Return [X, Y] of the center of cell containing provided text 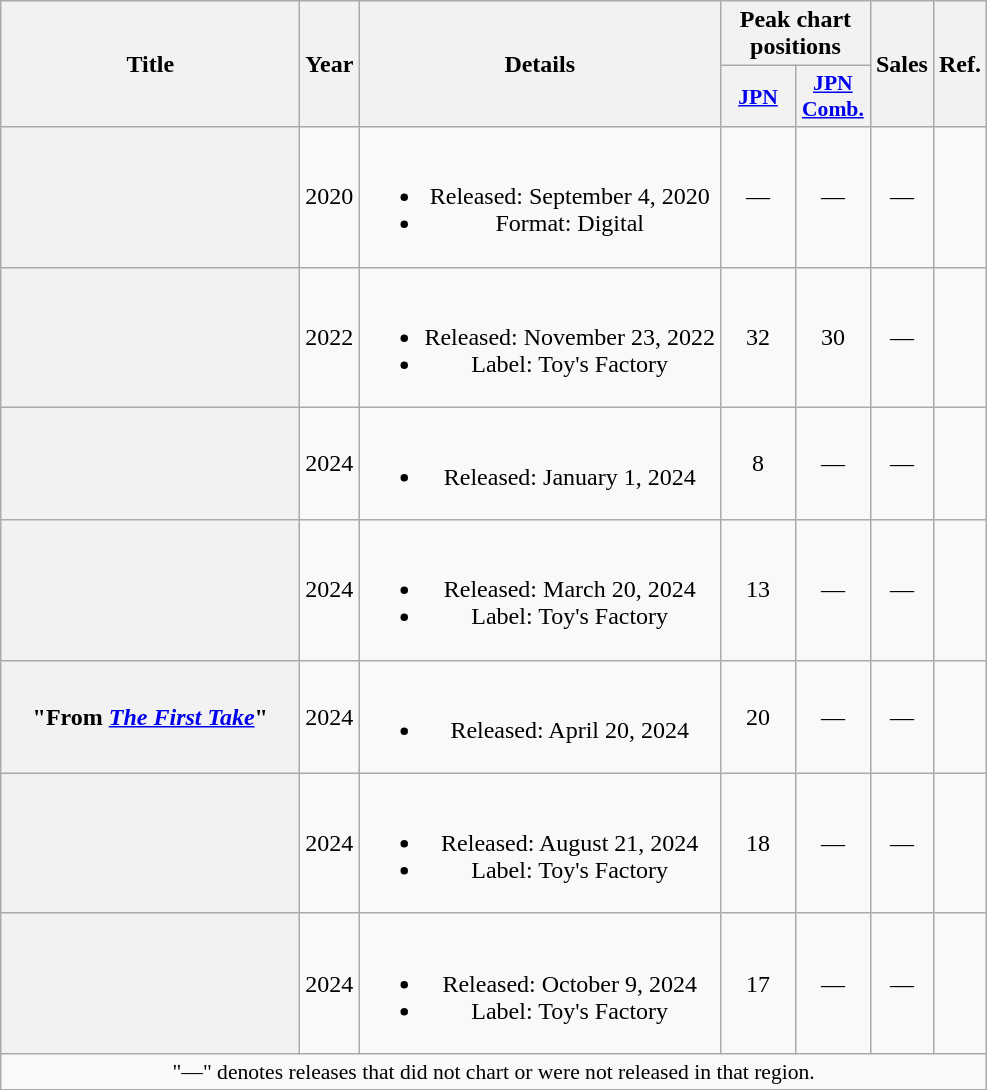
Sales [902, 64]
Released: August 21, 2024Label: Toy's Factory [540, 843]
JPN [758, 96]
Details [540, 64]
Title [150, 64]
Released: April 20, 2024 [540, 716]
13 [758, 590]
2022 [330, 337]
2020 [330, 197]
Released: November 23, 2022Label: Toy's Factory [540, 337]
17 [758, 983]
"From The First Take" [150, 716]
8 [758, 464]
Ref. [960, 64]
30 [832, 337]
JPNComb. [832, 96]
"—" denotes releases that did not chart or were not released in that region. [494, 1071]
Released: October 9, 2024Label: Toy's Factory [540, 983]
18 [758, 843]
Peak chart positions [796, 34]
32 [758, 337]
Released: January 1, 2024 [540, 464]
20 [758, 716]
Released: March 20, 2024Label: Toy's Factory [540, 590]
Year [330, 64]
Released: September 4, 2020Format: Digital [540, 197]
